Extract the (X, Y) coordinate from the center of the cell holding the provided text.  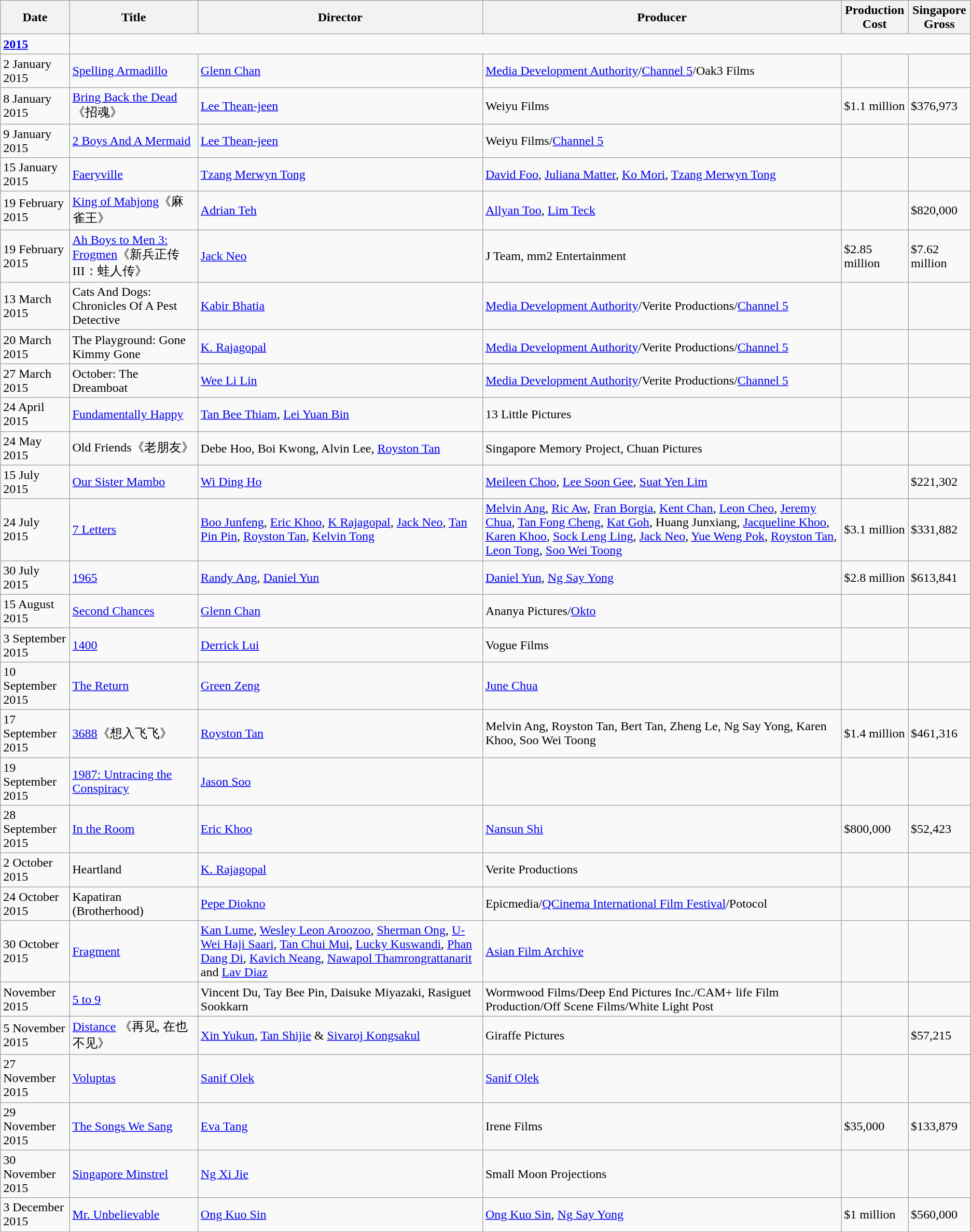
Nansun Shi (662, 829)
24 May 2015 (35, 448)
Second Chances (134, 611)
Producer (662, 18)
Ah Boys to Men 3: Frogmen《新兵正传III：蛙人传》 (134, 256)
1400 (134, 645)
June Chua (662, 686)
30 July 2015 (35, 577)
$560,000 (940, 1214)
Epicmedia/QCinema International Film Festival/Potocol (662, 904)
5 to 9 (134, 1000)
24 October 2015 (35, 904)
Bring Back the Dead《招魂》 (134, 106)
$2.8 million (875, 577)
Singapore Minstrel (134, 1174)
Ong Kuo Sin, Ng Say Yong (662, 1214)
30 October 2015 (35, 952)
Mr. Unbelievable (134, 1214)
Old Friends《老朋友》 (134, 448)
$461,316 (940, 733)
Kabir Bhatia (340, 306)
$52,423 (940, 829)
The Songs We Sang (134, 1126)
Ong Kuo Sin (340, 1214)
Our Sister Mambo (134, 482)
15 July 2015 (35, 482)
October: The Dreamboat (134, 381)
Ng Xi Jie (340, 1174)
3688《想入飞飞》 (134, 733)
27 November 2015 (35, 1078)
Debe Hoo, Boi Kwong, Alvin Lee, Royston Tan (340, 448)
1987: Untracing the Conspiracy (134, 782)
13 March 2015 (35, 306)
Media Development Authority/Channel 5/Oak3 Films (662, 71)
13 Little Pictures (662, 414)
Singapore Memory Project, Chuan Pictures (662, 448)
Weiyu Films (662, 106)
$820,000 (940, 211)
17 September 2015 (35, 733)
29 November 2015 (35, 1126)
Heartland (134, 870)
Jack Neo (340, 256)
Date (35, 18)
9 January 2015 (35, 140)
David Foo, Juliana Matter, Ko Mori, Tzang Merwyn Tong (662, 174)
20 March 2015 (35, 347)
Vogue Films (662, 645)
8 January 2015 (35, 106)
2015 (35, 44)
Singapore Gross (940, 18)
7 Letters (134, 529)
Voluptas (134, 1078)
$1 million (875, 1214)
Derrick Lui (340, 645)
Small Moon Projections (662, 1174)
2 October 2015 (35, 870)
Xin Yukun, Tan Shijie & Sivaroj Kongsakul (340, 1035)
Faeryville (134, 174)
Eric Khoo (340, 829)
19 September 2015 (35, 782)
$221,302 (940, 482)
Giraffe Pictures (662, 1035)
$376,973 (940, 106)
2 Boys And A Mermaid (134, 140)
$57,215 (940, 1035)
3 September 2015 (35, 645)
Verite Productions (662, 870)
30 November 2015 (35, 1174)
Green Zeng (340, 686)
Cats And Dogs: Chronicles Of A Pest Detective (134, 306)
Royston Tan (340, 733)
Kapatiran (Brotherhood) (134, 904)
$35,000 (875, 1126)
$1.4 million (875, 733)
Allyan Too, Lim Teck (662, 211)
$3.1 million (875, 529)
Director (340, 18)
$331,882 (940, 529)
Tzang Merwyn Tong (340, 174)
Wee Li Lin (340, 381)
Randy Ang, Daniel Yun (340, 577)
The Return (134, 686)
10 September 2015 (35, 686)
Eva Tang (340, 1126)
Daniel Yun, Ng Say Yong (662, 577)
Adrian Teh (340, 211)
Irene Films (662, 1126)
27 March 2015 (35, 381)
Fragment (134, 952)
3 December 2015 (35, 1214)
24 April 2015 (35, 414)
November 2015 (35, 1000)
Production Cost (875, 18)
Wi Ding Ho (340, 482)
Asian Film Archive (662, 952)
The Playground: Gone Kimmy Gone (134, 347)
$2.85 million (875, 256)
Vincent Du, Tay Bee Pin, Daisuke Miyazaki, Rasiguet Sookkarn (340, 1000)
24 July 2015 (35, 529)
Boo Junfeng, Eric Khoo, K Rajagopal, Jack Neo, Tan Pin Pin, Royston Tan, Kelvin Tong (340, 529)
Ananya Pictures/Okto (662, 611)
28 September 2015 (35, 829)
J Team, mm2 Entertainment (662, 256)
Meileen Choo, Lee Soon Gee, Suat Yen Lim (662, 482)
Pepe Diokno (340, 904)
15 August 2015 (35, 611)
$800,000 (875, 829)
In the Room (134, 829)
2 January 2015 (35, 71)
5 November 2015 (35, 1035)
1965 (134, 577)
15 January 2015 (35, 174)
Fundamentally Happy (134, 414)
King of Mahjong《麻雀王》 (134, 211)
Tan Bee Thiam, Lei Yuan Bin (340, 414)
Title (134, 18)
$133,879 (940, 1126)
Distance 《再见, 在也不见》 (134, 1035)
$1.1 million (875, 106)
Wormwood Films/Deep End Pictures Inc./CAM+ life Film Production/Off Scene Films/White Light Post (662, 1000)
$613,841 (940, 577)
$7.62 million (940, 256)
Weiyu Films/Channel 5 (662, 140)
Spelling Armadillo (134, 71)
Melvin Ang, Royston Tan, Bert Tan, Zheng Le, Ng Say Yong, Karen Khoo, Soo Wei Toong (662, 733)
Jason Soo (340, 782)
